Locate the cell with the specified text and output its [x, y] center coordinate. 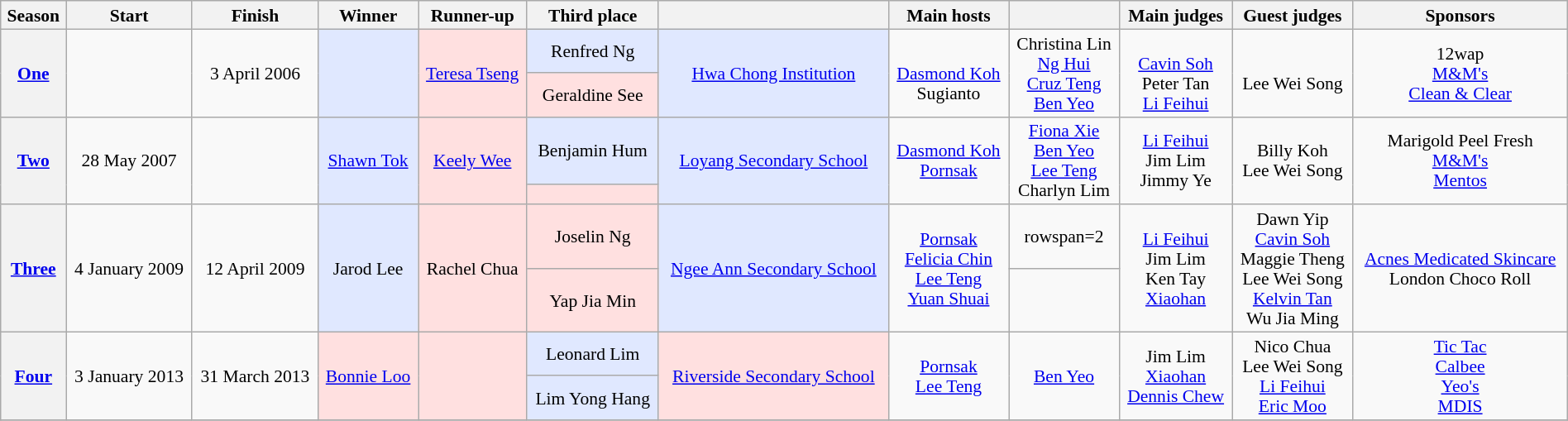
Teresa Tseng [473, 73]
Bonnie Loo [369, 376]
Tic TacCalbeeYeo'sMDIS [1460, 376]
Jarod Lee [369, 269]
Geraldine See [593, 94]
Li FeihuiJim LimKen TayXiaohan [1175, 269]
Dasmond KohSugianto [948, 73]
31 March 2013 [255, 376]
Cavin SohPeter TanLi Feihui [1175, 73]
Main hosts [948, 15]
Leonard Lim [593, 354]
Yap Jia Min [593, 301]
3 April 2006 [255, 73]
Four [33, 376]
One [33, 73]
Season [33, 15]
Keely Wee [473, 160]
Start [129, 15]
Rachel Chua [473, 269]
Runner-up [473, 15]
Sponsors [1460, 15]
Loyang Secondary School [773, 160]
Finish [255, 15]
Benjamin Hum [593, 151]
Third place [593, 15]
Billy KohLee Wei Song [1293, 160]
PornsakLee Teng [948, 376]
3 January 2013 [129, 376]
4 January 2009 [129, 269]
Acnes Medicated SkincareLondon Choco Roll [1460, 269]
Li FeihuiJim LimJimmy Ye [1175, 160]
Renfred Ng [593, 51]
Winner [369, 15]
12 April 2009 [255, 269]
Three [33, 269]
PornsakFelicia ChinLee TengYuan Shuai [948, 269]
Joselin Ng [593, 237]
Hwa Chong Institution [773, 73]
Lim Yong Hang [593, 399]
Ngee Ann Secondary School [773, 269]
12wapM&M'sClean & Clear [1460, 73]
Two [33, 160]
Riverside Secondary School [773, 376]
Guest judges [1293, 15]
Fiona XieBen YeoLee TengCharlyn Lim [1064, 160]
Nico ChuaLee Wei SongLi FeihuiEric Moo [1293, 376]
Lee Wei Song [1293, 73]
rowspan=2 [1064, 237]
Jim LimXiaohanDennis Chew [1175, 376]
Dawn YipCavin SohMaggie ThengLee Wei SongKelvin TanWu Jia Ming [1293, 269]
Main judges [1175, 15]
Christina LinNg HuiCruz TengBen Yeo [1064, 73]
28 May 2007 [129, 160]
Marigold Peel FreshM&M'sMentos [1460, 160]
Dasmond KohPornsak [948, 160]
Shawn Tok [369, 160]
Ben Yeo [1064, 376]
